Capture the cell that displays the provided text and extract its (x, y) central coordinate. 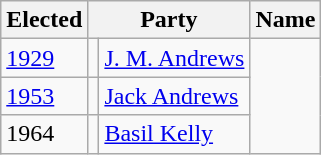
1964 (44, 134)
1953 (44, 96)
1929 (44, 58)
Basil Kelly (174, 134)
Party (169, 20)
Jack Andrews (174, 96)
Elected (44, 20)
Name (286, 20)
J. M. Andrews (174, 58)
